Determine the [x, y] coordinate at the center of the cell enclosing the given text.  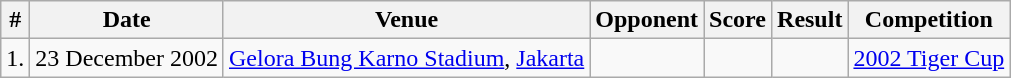
Gelora Bung Karno Stadium, Jakarta [406, 58]
# [16, 20]
Date [127, 20]
23 December 2002 [127, 58]
Venue [406, 20]
Competition [929, 20]
1. [16, 58]
2002 Tiger Cup [929, 58]
Result [810, 20]
Opponent [647, 20]
Score [738, 20]
